For the text-containing cell, return its midpoint in [x, y] coordinate format. 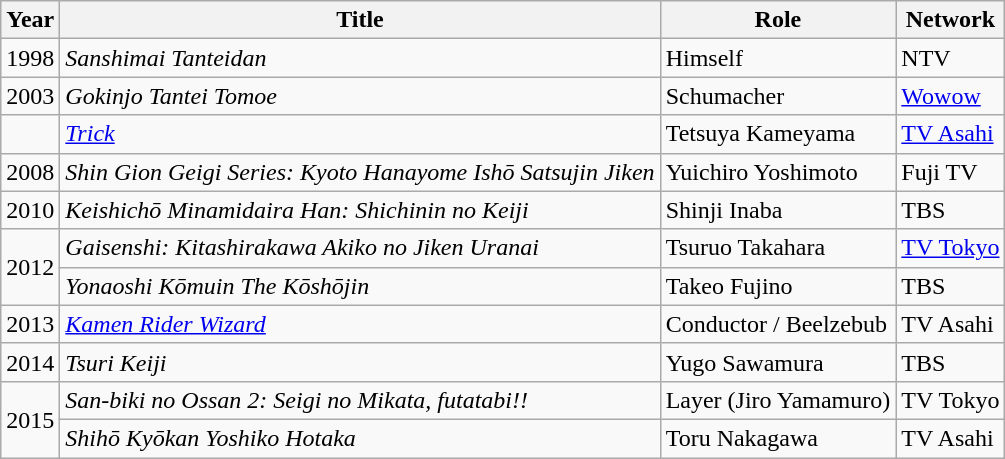
Title [360, 20]
2015 [30, 419]
Gaisenshi: Kitashirakawa Akiko no Jiken Uranai [360, 248]
San-biki no Ossan 2: Seigi no Mikata, futatabi!! [360, 400]
2010 [30, 210]
Fuji TV [950, 172]
2008 [30, 172]
Tsuruo Takahara [778, 248]
Layer (Jiro Yamamuro) [778, 400]
Tsuri Keiji [360, 362]
Role [778, 20]
Yugo Sawamura [778, 362]
Takeo Fujino [778, 286]
Gokinjo Tantei Tomoe [360, 96]
Tetsuya Kameyama [778, 134]
Yonaoshi Kōmuin The Kōshōjin [360, 286]
NTV [950, 58]
2013 [30, 324]
Himself [778, 58]
2003 [30, 96]
Trick [360, 134]
Shinji Inaba [778, 210]
Sanshimai Tanteidan [360, 58]
Wowow [950, 96]
Yuichiro Yoshimoto [778, 172]
Toru Nakagawa [778, 438]
Shin Gion Geigi Series: Kyoto Hanayome Ishō Satsujin Jiken [360, 172]
1998 [30, 58]
Network [950, 20]
Kamen Rider Wizard [360, 324]
Conductor / Beelzebub [778, 324]
Year [30, 20]
Schumacher [778, 96]
2012 [30, 267]
Shihō Kyōkan Yoshiko Hotaka [360, 438]
2014 [30, 362]
Keishichō Minamidaira Han: Shichinin no Keiji [360, 210]
